Find where the given text appears and provide that cell's center as (x, y) coordinate. 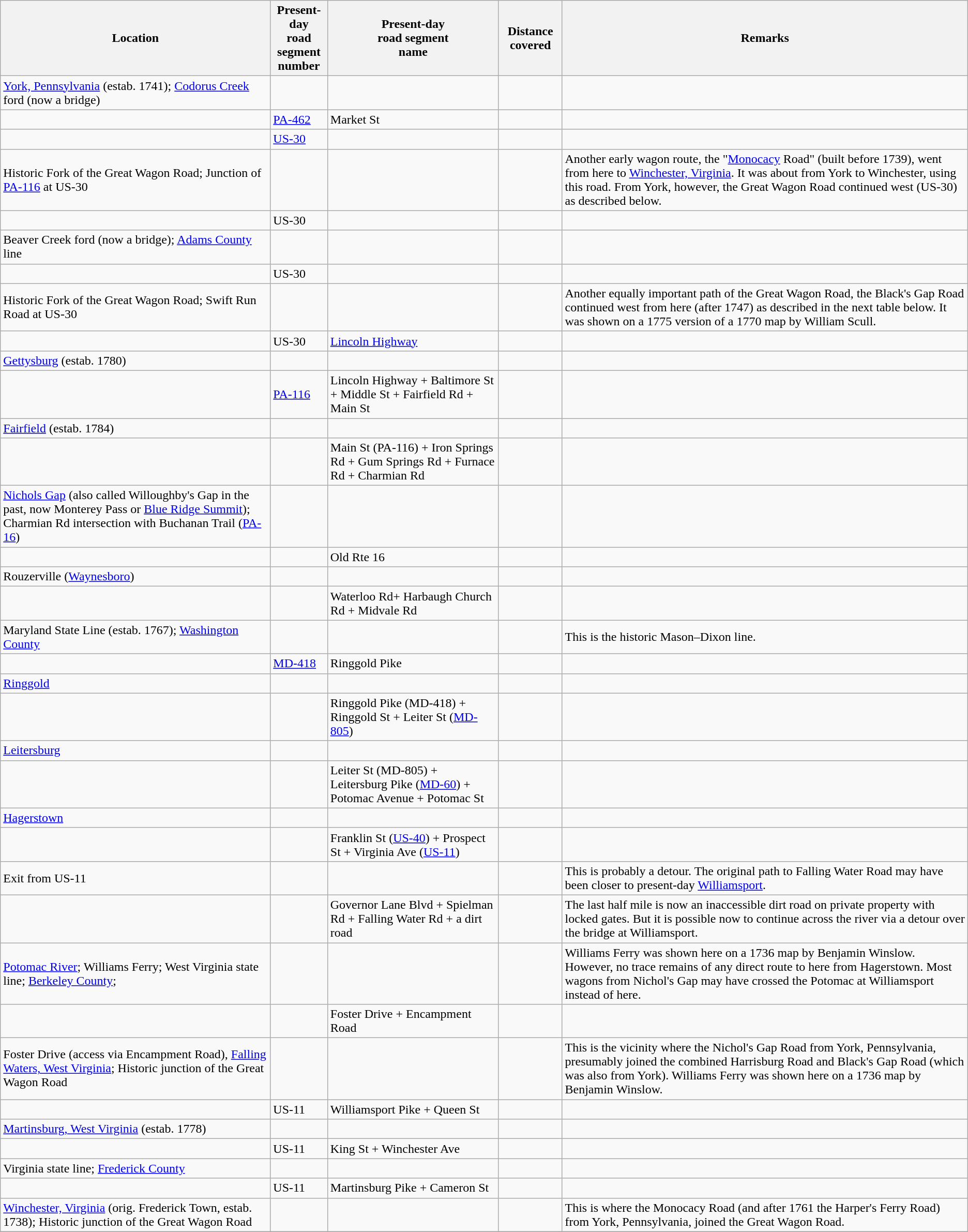
Maryland State Line (estab. 1767); Washington County (135, 637)
Hagerstown (135, 818)
This is where the Monocacy Road (and after 1761 the Harper's Ferry Road) from York, Pennsylvania, joined the Great Wagon Road. (765, 1214)
Ringgold Pike (MD-418) + Ringgold St + Leiter St (MD-805) (413, 717)
Ringgold (135, 683)
King St + Winchester Ave (413, 1149)
This is probably a detour. The original path to Falling Water Road may have been closer to present-day Williamsport. (765, 878)
Historic Fork of the Great Wagon Road; Junction of PA-116 at US-30 (135, 180)
Beaver Creek ford (now a bridge); Adams County line (135, 247)
Nichols Gap (also called Willoughby's Gap in the past, now Monterey Pass or Blue Ridge Summit); Charmian Rd intersection with Buchanan Trail (PA-16) (135, 516)
York, Pennsylvania (estab. 1741); Codorus Creek ford (now a bridge) (135, 93)
Leitersburg (135, 750)
Historic Fork of the Great Wagon Road; Swift Run Road at US-30 (135, 307)
Lincoln Highway + Baltimore St + Middle St + Fairfield Rd + Main St (413, 394)
Distance covered (531, 38)
Exit from US-11 (135, 878)
Williamsport Pike + Queen St (413, 1109)
Virginia state line; Frederick County (135, 1168)
Rouzerville (Waynesboro) (135, 577)
Martinsburg Pike + Cameron St (413, 1188)
Old Rte 16 (413, 557)
Foster Drive + Encampment Road (413, 1021)
Present-day road segment name (413, 38)
Location (135, 38)
Market St (413, 119)
Potomac River; Williams Ferry; West Virginia state line; Berkeley County; (135, 973)
Present-day road segment number (299, 38)
This is the historic Mason–Dixon line. (765, 637)
Leiter St (MD-805) + Leitersburg Pike (MD-60) + Potomac Avenue + Potomac St (413, 784)
Franklin St (US-40) + Prospect St + Virginia Ave (US-11) (413, 844)
PA-116 (299, 394)
Governor Lane Blvd + Spielman Rd + Falling Water Rd + a dirt road (413, 919)
MD-418 (299, 664)
Main St (PA-116) + Iron Springs Rd + Gum Springs Rd + Furnace Rd + Charmian Rd (413, 462)
Foster Drive (access via Encampment Road), Falling Waters, West Virginia; Historic junction of the Great Wagon Road (135, 1069)
Gettysburg (estab. 1780) (135, 360)
Ringgold Pike (413, 664)
Martinsburg, West Virginia (estab. 1778) (135, 1129)
Remarks (765, 38)
PA-462 (299, 119)
Lincoln Highway (413, 341)
Winchester, Virginia (orig. Frederick Town, estab. 1738); Historic junction of the Great Wagon Road (135, 1214)
Fairfield (estab. 1784) (135, 428)
Waterloo Rd+ Harbaugh Church Rd + Midvale Rd (413, 603)
